Capture the cell that displays the provided text and extract its [x, y] central coordinate. 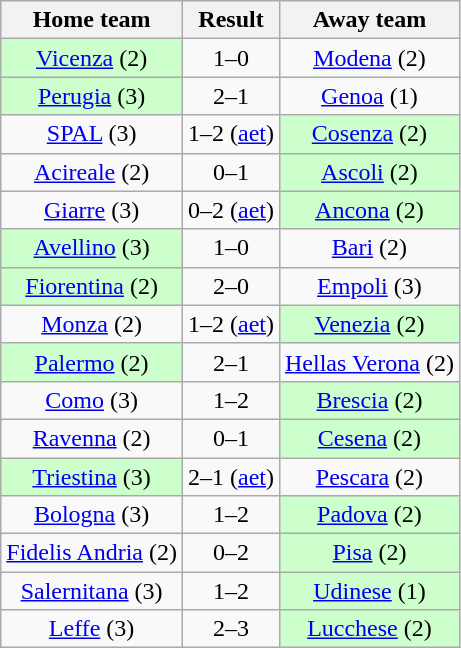
Result [230, 20]
Triestina (3) [92, 477]
Avellino (3) [92, 248]
Modena (2) [369, 58]
Hellas Verona (2) [369, 362]
0–2 (aet) [230, 210]
Acireale (2) [92, 172]
2–0 [230, 286]
Empoli (3) [369, 286]
0–2 [230, 553]
Cesena (2) [369, 438]
Salernitana (3) [92, 591]
SPAL (3) [92, 134]
Como (3) [92, 400]
Giarre (3) [92, 210]
Brescia (2) [369, 400]
Ancona (2) [369, 210]
Vicenza (2) [92, 58]
Home team [92, 20]
Perugia (3) [92, 96]
Ravenna (2) [92, 438]
Bari (2) [369, 248]
Fiorentina (2) [92, 286]
Cosenza (2) [369, 134]
Monza (2) [92, 324]
Leffe (3) [92, 629]
Bologna (3) [92, 515]
Padova (2) [369, 515]
2–1 (aet) [230, 477]
Udinese (1) [369, 591]
Lucchese (2) [369, 629]
Fidelis Andria (2) [92, 553]
Pescara (2) [369, 477]
Pisa (2) [369, 553]
2–3 [230, 629]
Away team [369, 20]
Venezia (2) [369, 324]
Genoa (1) [369, 96]
Palermo (2) [92, 362]
Ascoli (2) [369, 172]
